Pinpoint the cell where the given text exists, returning its [X, Y] midpoint coordinate. 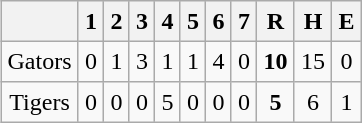
E [347, 21]
Tigers [40, 102]
2 [117, 21]
R [276, 21]
7 [244, 21]
H [313, 21]
10 [276, 61]
15 [313, 61]
Gators [40, 61]
